Return (X, Y) of the center of cell containing provided text 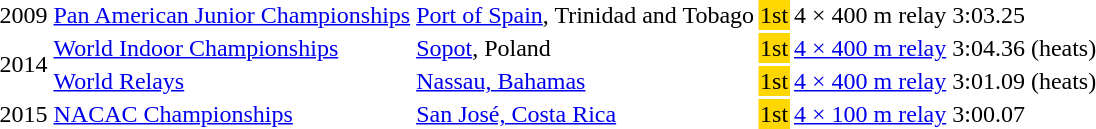
San José, Costa Rica (586, 114)
Nassau, Bahamas (586, 81)
Port of Spain, Trinidad and Tobago (586, 15)
Sopot, Poland (586, 48)
NACAC Championships (232, 114)
Pan American Junior Championships (232, 15)
World Indoor Championships (232, 48)
4 × 100 m relay (870, 114)
World Relays (232, 81)
